Return the [x, y] coordinate for the center point of the cell that contains the specified text.  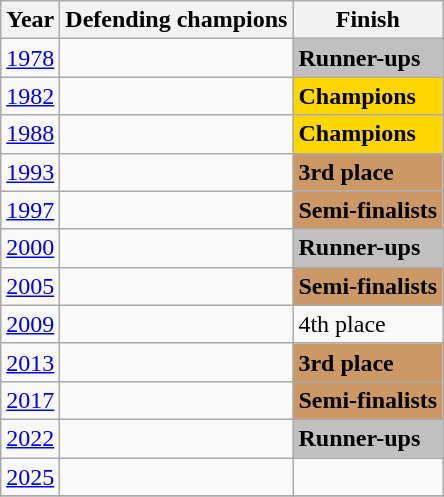
1997 [30, 210]
1982 [30, 96]
1978 [30, 58]
4th place [368, 324]
2022 [30, 438]
Defending champions [176, 20]
2005 [30, 286]
Finish [368, 20]
2025 [30, 477]
Year [30, 20]
2017 [30, 400]
2013 [30, 362]
2009 [30, 324]
2000 [30, 248]
1993 [30, 172]
1988 [30, 134]
